From the cell containing the given text, extract its center point as (X, Y) coordinate. 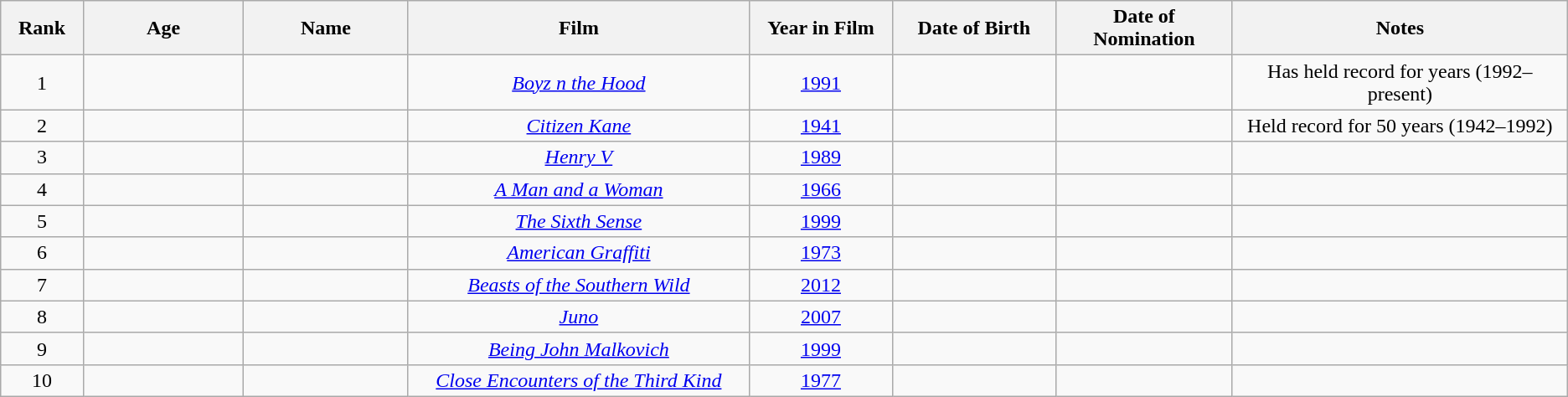
9 (42, 348)
5 (42, 221)
3 (42, 157)
Rank (42, 28)
10 (42, 380)
6 (42, 253)
1977 (821, 380)
Being John Malkovich (578, 348)
Age (163, 28)
4 (42, 189)
2 (42, 126)
7 (42, 285)
The Sixth Sense (578, 221)
8 (42, 317)
Close Encounters of the Third Kind (578, 380)
Year in Film (821, 28)
Citizen Kane (578, 126)
1941 (821, 126)
Boyz n the Hood (578, 82)
1966 (821, 189)
Notes (1400, 28)
Date of Birth (973, 28)
A Man and a Woman (578, 189)
Has held record for years (1992–present) (1400, 82)
Date of Nomination (1144, 28)
Henry V (578, 157)
Held record for 50 years (1942–1992) (1400, 126)
Juno (578, 317)
1989 (821, 157)
1 (42, 82)
Film (578, 28)
2012 (821, 285)
1991 (821, 82)
1973 (821, 253)
2007 (821, 317)
American Graffiti (578, 253)
Name (326, 28)
Beasts of the Southern Wild (578, 285)
